Search for the cell housing the specified text and yield its (x, y) center coordinate. 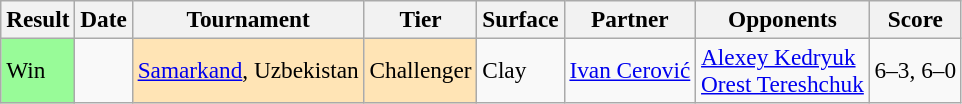
Tournament (248, 19)
Alexey Kedryuk Orest Tereshchuk (783, 70)
Ivan Cerović (630, 70)
Challenger (420, 70)
Opponents (783, 19)
Tier (420, 19)
Clay (520, 70)
Win (38, 70)
6–3, 6–0 (915, 70)
Date (104, 19)
Surface (520, 19)
Score (915, 19)
Partner (630, 19)
Result (38, 19)
Samarkand, Uzbekistan (248, 70)
